Return the (x, y) coordinate for the center point of the cell that contains the specified text.  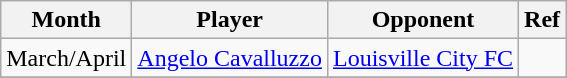
Angelo Cavalluzzo (230, 58)
Month (66, 20)
Player (230, 20)
Ref (542, 20)
Louisville City FC (422, 58)
March/April (66, 58)
Opponent (422, 20)
